Locate the cell with the specified text and output its [X, Y] center coordinate. 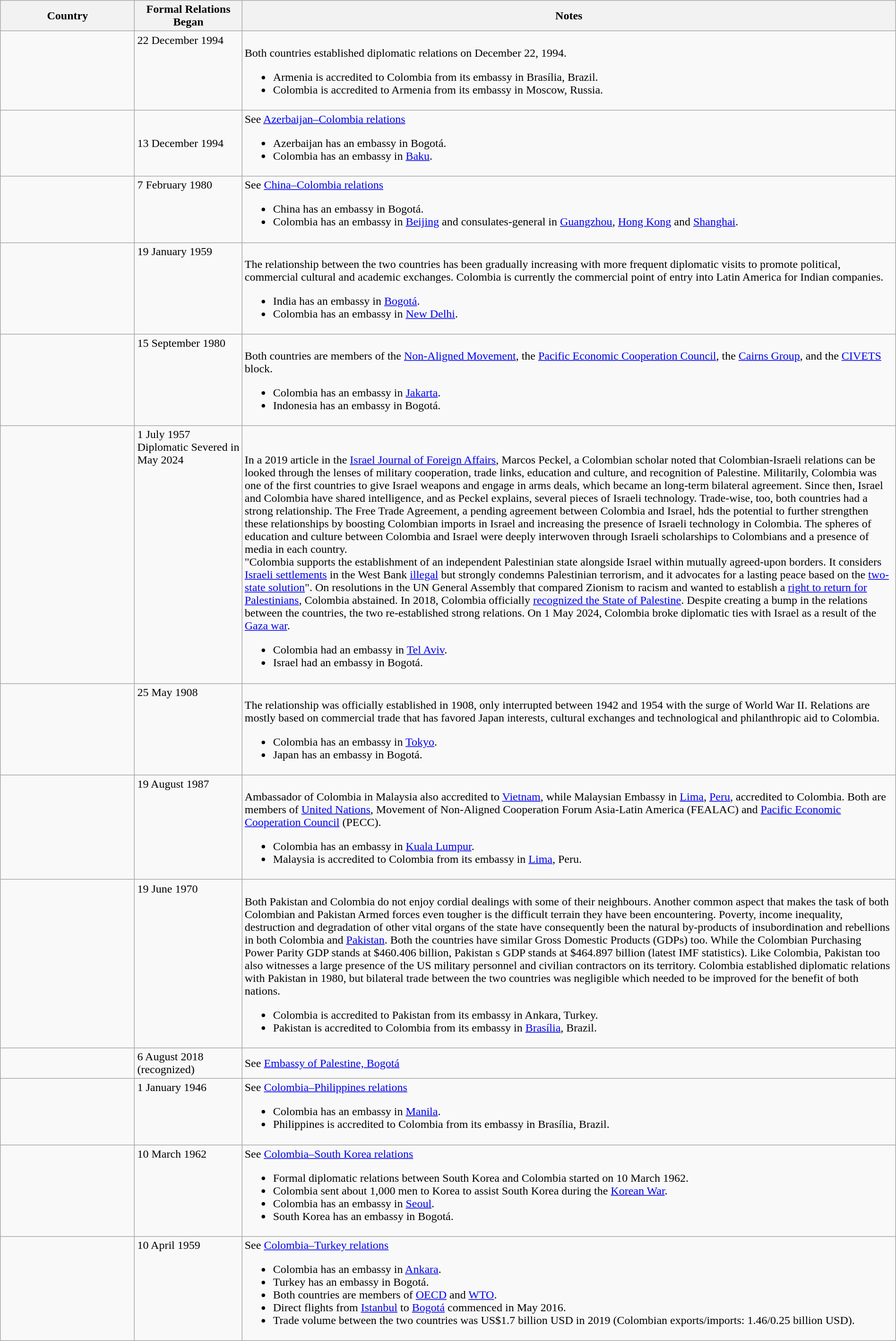
25 May 1908 [188, 729]
Notes [569, 16]
10 April 1959 [188, 1289]
See Embassy of Palestine, Bogotá [569, 1063]
10 March 1962 [188, 1190]
13 December 1994 [188, 143]
See Colombia–Philippines relationsColombia has an embassy in Manila.Philippines is accredited to Colombia from its embassy in Brasília, Brazil. [569, 1111]
See Azerbaijan–Colombia relationsAzerbaijan has an embassy in Bogotá.Colombia has an embassy in Baku. [569, 143]
Formal Relations Began [188, 16]
19 June 1970 [188, 963]
22 December 1994 [188, 71]
19 January 1959 [188, 288]
15 September 1980 [188, 380]
19 August 1987 [188, 827]
1 July 1957 Diplomatic Severed in May 2024 [188, 555]
Country [68, 16]
7 February 1980 [188, 209]
1 January 1946 [188, 1111]
6 August 2018 (recognized) [188, 1063]
